Provide the (x, y) coordinate of the cell's center where the given text is located.  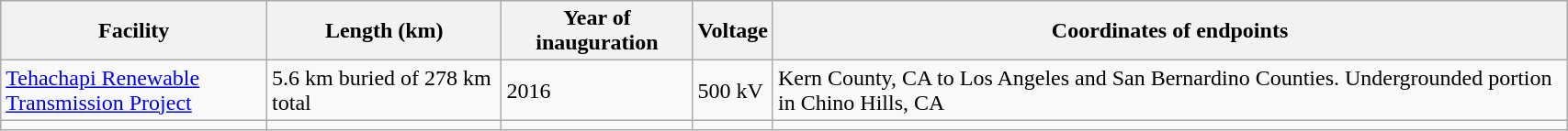
2016 (597, 90)
5.6 km buried of 278 km total (384, 90)
Kern County, CA to Los Angeles and San Bernardino Counties. Undergrounded portion in Chino Hills, CA (1169, 90)
Length (km) (384, 31)
Coordinates of endpoints (1169, 31)
Voltage (733, 31)
Facility (134, 31)
Year of inauguration (597, 31)
500 kV (733, 90)
Tehachapi Renewable Transmission Project (134, 90)
